Find where the given text appears and provide that cell's center as [x, y] coordinate. 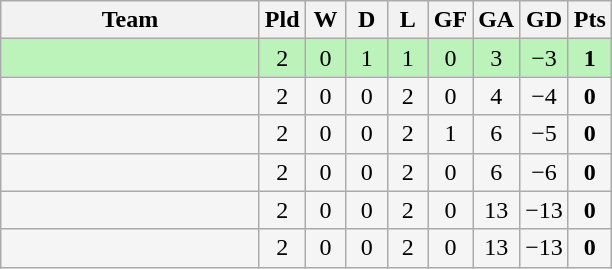
D [366, 20]
GF [450, 20]
−4 [544, 96]
4 [496, 96]
Pld [282, 20]
W [326, 20]
Pts [590, 20]
−3 [544, 58]
Team [130, 20]
−5 [544, 134]
GA [496, 20]
GD [544, 20]
−6 [544, 172]
L [408, 20]
3 [496, 58]
